Detect which cell encompasses the target text, then output its [X, Y] center coordinate. 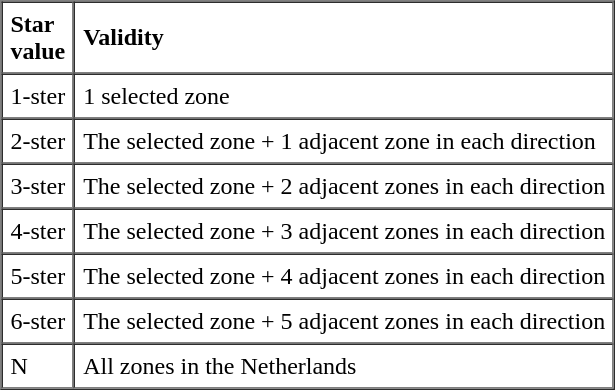
6-ster [38, 320]
1-ster [38, 96]
The selected zone + 3 adjacent zones in each direction [344, 230]
Starvalue [38, 38]
The selected zone + 4 adjacent zones in each direction [344, 276]
5-ster [38, 276]
1 selected zone [344, 96]
N [38, 366]
3-ster [38, 186]
The selected zone + 5 adjacent zones in each direction [344, 320]
2-ster [38, 140]
The selected zone + 1 adjacent zone in each direction [344, 140]
The selected zone + 2 adjacent zones in each direction [344, 186]
4-ster [38, 230]
Validity [344, 38]
All zones in the Netherlands [344, 366]
